Locate the cell with the specified text and output its [X, Y] center coordinate. 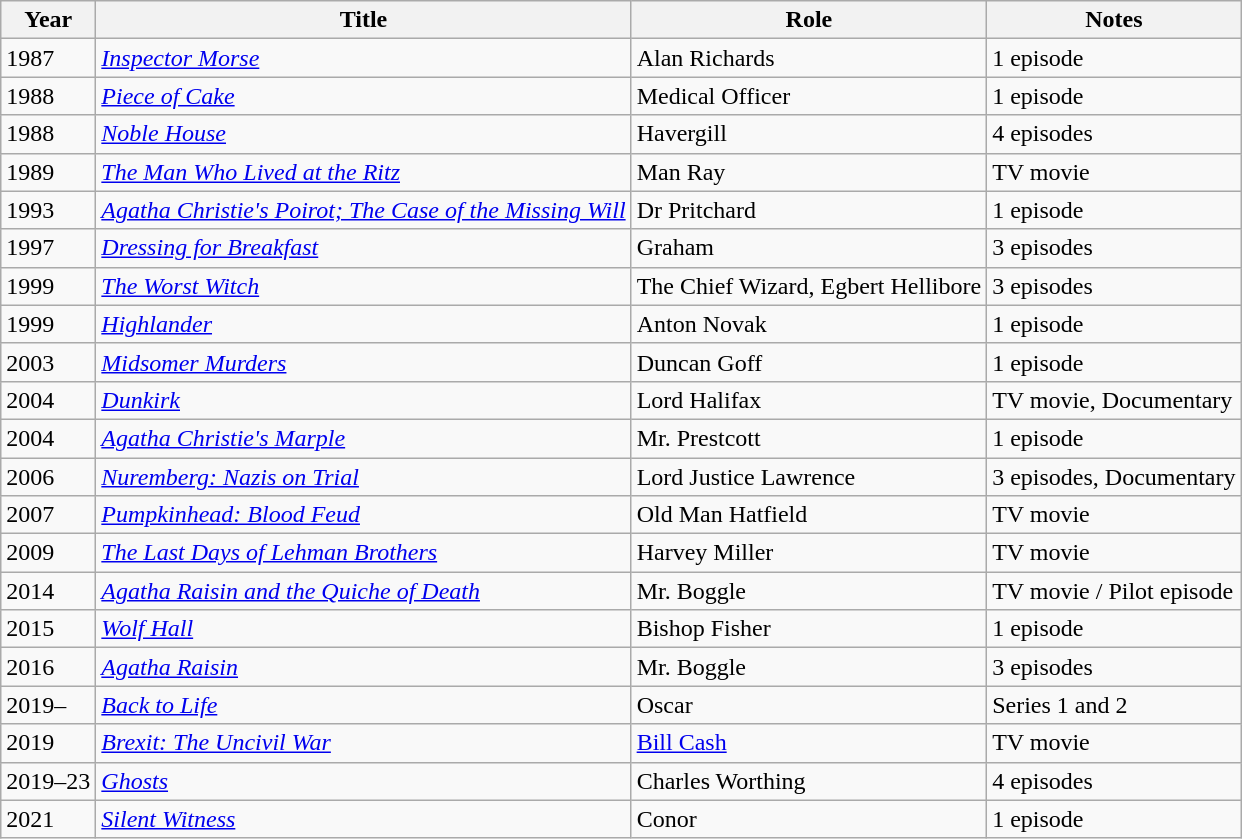
Back to Life [364, 705]
1987 [48, 58]
2014 [48, 591]
2009 [48, 553]
2016 [48, 667]
Piece of Cake [364, 96]
Old Man Hatfield [809, 515]
Inspector Morse [364, 58]
TV movie, Documentary [1114, 400]
Oscar [809, 705]
2021 [48, 819]
Series 1 and 2 [1114, 705]
Midsomer Murders [364, 362]
Alan Richards [809, 58]
1993 [48, 210]
Ghosts [364, 781]
2006 [48, 477]
Brexit: The Uncivil War [364, 743]
Bishop Fisher [809, 629]
Man Ray [809, 172]
Year [48, 20]
Silent Witness [364, 819]
Nuremberg: Nazis on Trial [364, 477]
Agatha Christie's Marple [364, 438]
Notes [1114, 20]
Agatha Raisin and the Quiche of Death [364, 591]
Mr. Prestcott [809, 438]
2019– [48, 705]
Agatha Raisin [364, 667]
Dressing for Breakfast [364, 248]
Pumpkinhead: Blood Feud [364, 515]
Harvey Miller [809, 553]
Graham [809, 248]
2003 [48, 362]
Conor [809, 819]
Duncan Goff [809, 362]
The Last Days of Lehman Brothers [364, 553]
Title [364, 20]
Lord Halifax [809, 400]
Bill Cash [809, 743]
The Chief Wizard, Egbert Hellibore [809, 286]
Medical Officer [809, 96]
Dunkirk [364, 400]
3 episodes, Documentary [1114, 477]
Dr Pritchard [809, 210]
Agatha Christie's Poirot; The Case of the Missing Will [364, 210]
Lord Justice Lawrence [809, 477]
Role [809, 20]
Havergill [809, 134]
Wolf Hall [364, 629]
2007 [48, 515]
Charles Worthing [809, 781]
Noble House [364, 134]
1997 [48, 248]
Highlander [364, 324]
1989 [48, 172]
The Man Who Lived at the Ritz [364, 172]
2019 [48, 743]
2015 [48, 629]
TV movie / Pilot episode [1114, 591]
The Worst Witch [364, 286]
Anton Novak [809, 324]
2019–23 [48, 781]
